Provide the [X, Y] coordinate of the cell's center where the given text is located.  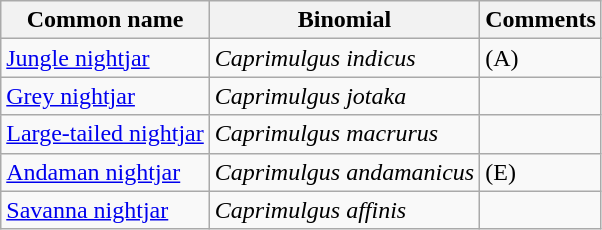
Caprimulgus jotaka [344, 96]
Caprimulgus indicus [344, 58]
Comments [541, 20]
Caprimulgus affinis [344, 210]
Grey nightjar [106, 96]
Caprimulgus andamanicus [344, 172]
Binomial [344, 20]
Andaman nightjar [106, 172]
Common name [106, 20]
(A) [541, 58]
Jungle nightjar [106, 58]
(E) [541, 172]
Large-tailed nightjar [106, 134]
Caprimulgus macrurus [344, 134]
Savanna nightjar [106, 210]
